Return the [x, y] coordinate for the center point of the cell that contains the specified text.  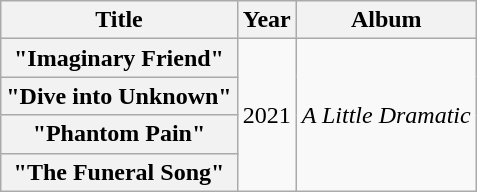
Year [266, 20]
Album [386, 20]
"Dive into Unknown" [119, 96]
"The Funeral Song" [119, 172]
"Phantom Pain" [119, 134]
A Little Dramatic [386, 115]
Title [119, 20]
"Imaginary Friend" [119, 58]
2021 [266, 115]
